Find where the given text appears and provide that cell's center as (x, y) coordinate. 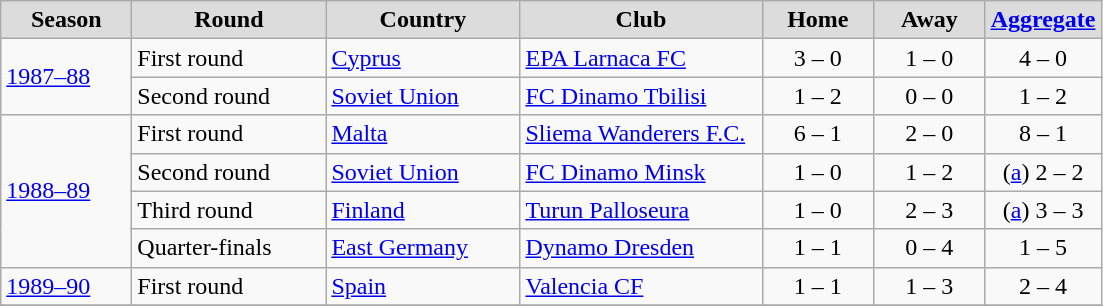
1 – 5 (1043, 248)
Cyprus (423, 58)
EPA Larnaca FC (641, 58)
0 – 0 (930, 96)
4 – 0 (1043, 58)
2 – 4 (1043, 286)
2 – 3 (930, 210)
Valencia CF (641, 286)
Quarter-finals (229, 248)
East Germany (423, 248)
Aggregate (1043, 20)
Finland (423, 210)
Away (930, 20)
3 – 0 (818, 58)
(a) 2 – 2 (1043, 172)
2 – 0 (930, 134)
Third round (229, 210)
(a) 3 – 3 (1043, 210)
Country (423, 20)
8 – 1 (1043, 134)
0 – 4 (930, 248)
Club (641, 20)
Season (66, 20)
Home (818, 20)
1989–90 (66, 286)
FC Dinamo Minsk (641, 172)
Round (229, 20)
6 – 1 (818, 134)
1 – 3 (930, 286)
Dynamo Dresden (641, 248)
Turun Palloseura (641, 210)
Sliema Wanderers F.C. (641, 134)
FC Dinamo Tbilisi (641, 96)
Malta (423, 134)
1987–88 (66, 77)
Spain (423, 286)
1988–89 (66, 191)
